Locate the cell with the specified text and output its [x, y] center coordinate. 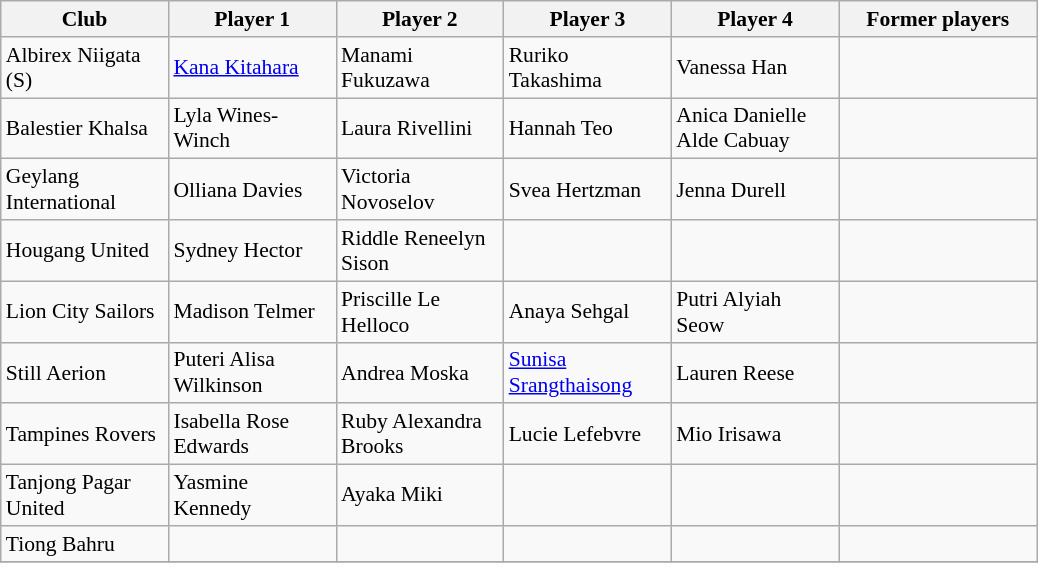
Ruriko Takashima [588, 68]
Laura Rivellini [420, 128]
Lion City Sailors [85, 312]
Yasmine Kennedy [252, 496]
Andrea Moska [420, 372]
Player 3 [588, 19]
Tampines Rovers [85, 434]
Ayaka Miki [420, 496]
Club [85, 19]
Lyla Wines-Winch [252, 128]
Former players [938, 19]
Player 2 [420, 19]
Anaya Sehgal [588, 312]
Ruby Alexandra Brooks [420, 434]
Geylang International [85, 190]
Manami Fukuzawa [420, 68]
Balestier Khalsa [85, 128]
Kana Kitahara [252, 68]
Hougang United [85, 250]
Puteri Alisa Wilkinson [252, 372]
Sunisa Srangthaisong [588, 372]
Albirex Niigata (S) [85, 68]
Anica Danielle Alde Cabuay [755, 128]
Lucie Lefebvre [588, 434]
Player 1 [252, 19]
Madison Telmer [252, 312]
Tiong Bahru [85, 544]
Sydney Hector [252, 250]
Player 4 [755, 19]
Lauren Reese [755, 372]
Svea Hertzman [588, 190]
Vanessa Han [755, 68]
Hannah Teo [588, 128]
Priscille Le Helloco [420, 312]
Isabella Rose Edwards [252, 434]
Putri Alyiah Seow [755, 312]
Mio Irisawa [755, 434]
Still Aerion [85, 372]
Tanjong Pagar United [85, 496]
Jenna Durell [755, 190]
Olliana Davies [252, 190]
Victoria Novoselov [420, 190]
Riddle Reneelyn Sison [420, 250]
